Locate the cell with the specified text and output its [x, y] center coordinate. 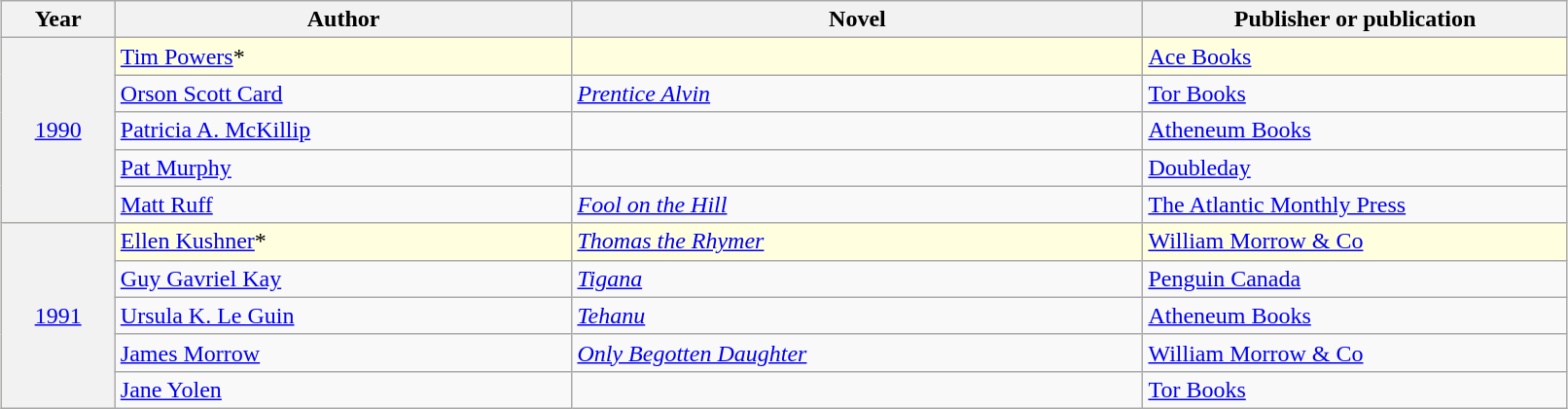
Ursula K. Le Guin [343, 316]
Tehanu [858, 316]
Ellen Kushner* [343, 242]
Fool on the Hill [858, 204]
Jane Yolen [343, 390]
Publisher or publication [1355, 19]
Only Begotten Daughter [858, 353]
Guy Gavriel Kay [343, 279]
Orson Scott Card [343, 93]
Thomas the Rhymer [858, 242]
James Morrow [343, 353]
Tim Powers* [343, 56]
Pat Murphy [343, 167]
Ace Books [1355, 56]
Penguin Canada [1355, 279]
Patricia A. McKillip [343, 130]
The Atlantic Monthly Press [1355, 204]
Tigana [858, 279]
Matt Ruff [343, 204]
1991 [58, 316]
1990 [58, 130]
Novel [858, 19]
Author [343, 19]
Year [58, 19]
Doubleday [1355, 167]
Prentice Alvin [858, 93]
